Determine the (x, y) coordinate at the center of the cell enclosing the given text.  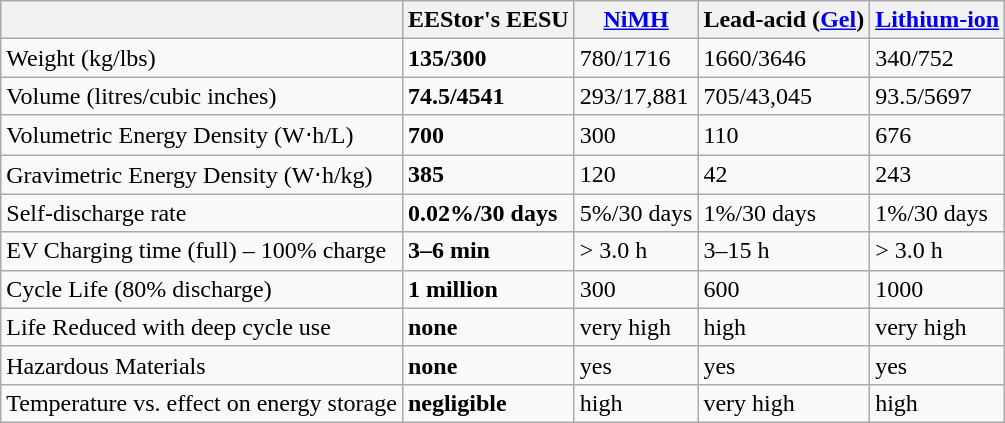
Lead-acid (Gel) (784, 20)
Temperature vs. effect on energy storage (202, 403)
EV Charging time (full) – 100% charge (202, 251)
110 (784, 135)
93.5/5697 (938, 96)
Self-discharge rate (202, 213)
705/43,045 (784, 96)
negligible (488, 403)
1000 (938, 289)
700 (488, 135)
Hazardous Materials (202, 365)
Lithium-ion (938, 20)
1660/3646 (784, 58)
135/300 (488, 58)
74.5/4541 (488, 96)
EEStor's EESU (488, 20)
Cycle Life (80% discharge) (202, 289)
Volumetric Energy Density (W⋅h/L) (202, 135)
600 (784, 289)
1 million (488, 289)
3–15 h (784, 251)
120 (636, 174)
NiMH (636, 20)
Volume (litres/cubic inches) (202, 96)
293/17,881 (636, 96)
Life Reduced with deep cycle use (202, 327)
Weight (kg/lbs) (202, 58)
385 (488, 174)
243 (938, 174)
0.02%/30 days (488, 213)
5%/30 days (636, 213)
340/752 (938, 58)
676 (938, 135)
780/1716 (636, 58)
42 (784, 174)
3–6 min (488, 251)
Gravimetric Energy Density (W⋅h/kg) (202, 174)
